For the text-containing cell, return its midpoint in (X, Y) coordinate format. 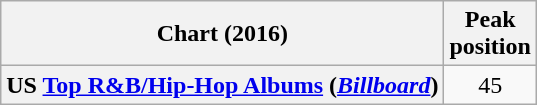
Chart (2016) (222, 34)
US Top R&B/Hip-Hop Albums (Billboard) (222, 85)
45 (490, 85)
Peakposition (490, 34)
